Search for the cell housing the specified text and yield its (x, y) center coordinate. 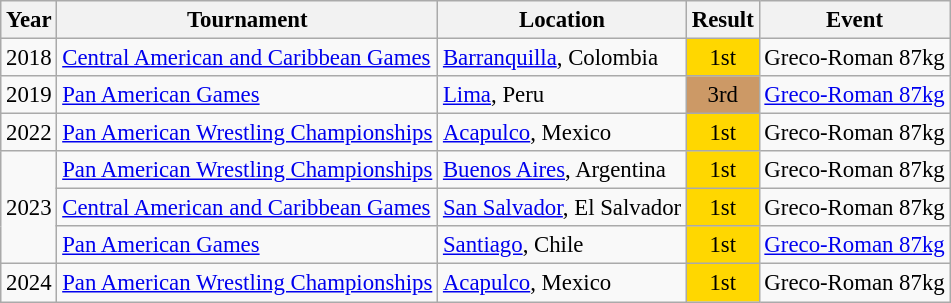
Lima, Peru (562, 95)
3rd (722, 95)
2024 (29, 283)
2022 (29, 133)
2019 (29, 95)
Event (854, 20)
Location (562, 20)
Barranquilla, Colombia (562, 58)
Santiago, Chile (562, 245)
Year (29, 20)
2023 (29, 208)
San Salvador, El Salvador (562, 208)
2018 (29, 58)
Buenos Aires, Argentina (562, 170)
Tournament (248, 20)
Result (722, 20)
